Output the (X, Y) coordinate of the center of the cell containing the given text.  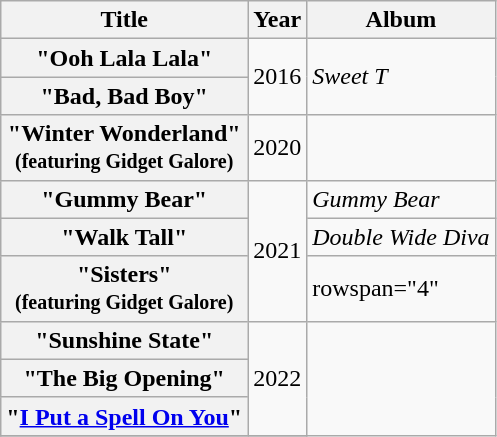
2022 (278, 378)
"Gummy Bear" (124, 199)
Album (401, 20)
Sweet T (401, 77)
Gummy Bear (401, 199)
Title (124, 20)
Double Wide Diva (401, 237)
"The Big Opening" (124, 378)
"Walk Tall" (124, 237)
2021 (278, 250)
Year (278, 20)
"Bad, Bad Boy" (124, 96)
rowspan="4" (401, 288)
2020 (278, 148)
"Sisters"(featuring Gidget Galore) (124, 288)
"Winter Wonderland"(featuring Gidget Galore) (124, 148)
"Sunshine State" (124, 340)
"Ooh Lala Lala" (124, 58)
"I Put a Spell On You" (124, 416)
2016 (278, 77)
